Detect which cell encompasses the target text, then output its [x, y] center coordinate. 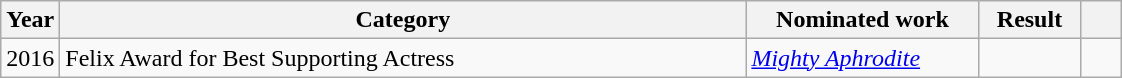
Result [1030, 20]
Nominated work [862, 20]
Felix Award for Best Supporting Actress [403, 58]
Mighty Aphrodite [862, 58]
Year [30, 20]
2016 [30, 58]
Category [403, 20]
